Pinpoint the cell where the given text exists, returning its [X, Y] midpoint coordinate. 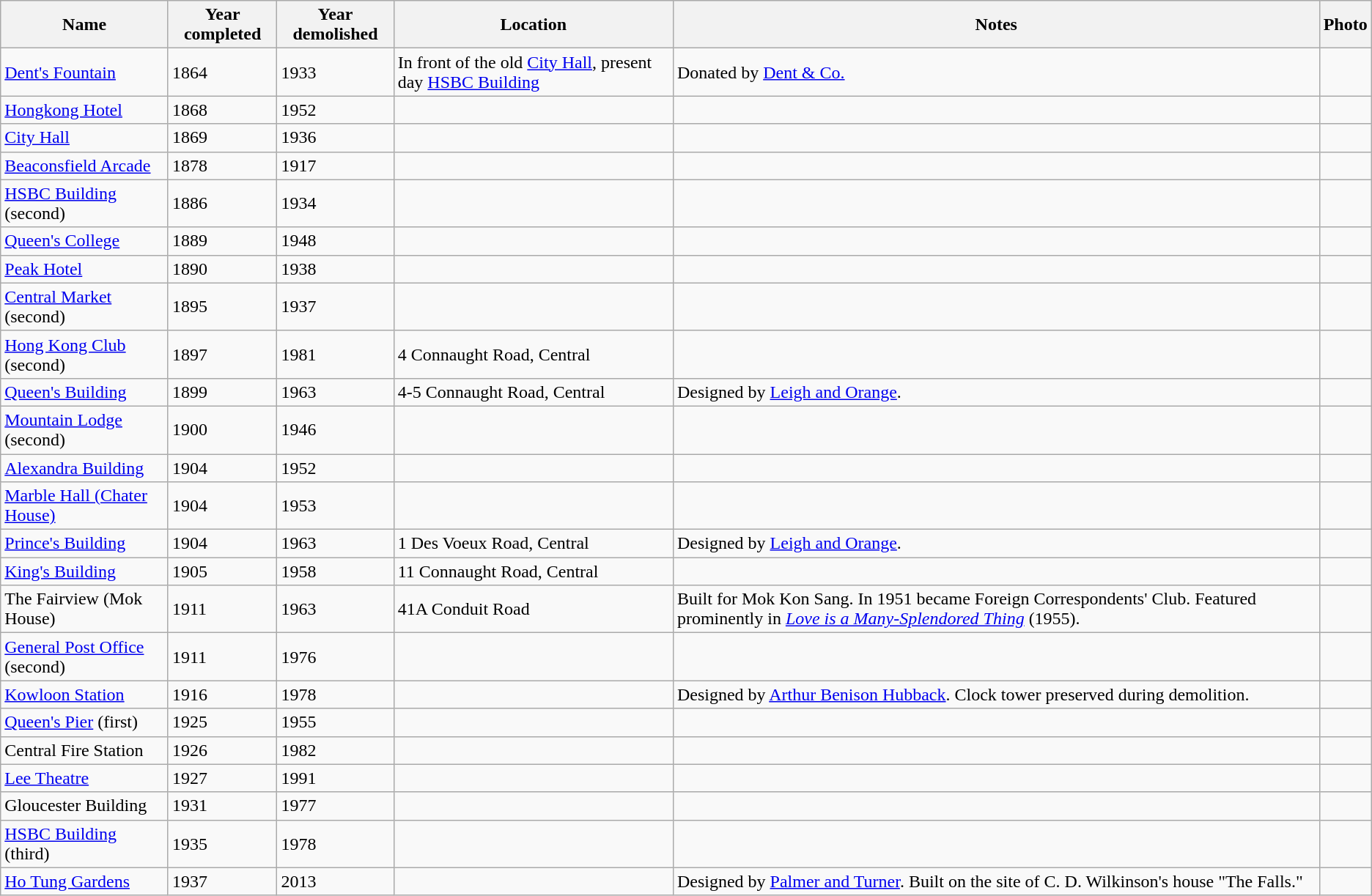
1889 [223, 241]
Marble Hall (Chater House) [85, 506]
Year completed [223, 25]
The Fairview (Mok House) [85, 610]
1926 [223, 750]
1981 [336, 355]
1917 [336, 166]
1953 [336, 506]
Queen's Pier (first) [85, 722]
1899 [223, 392]
4 Connaught Road, Central [534, 355]
HSBC Building (third) [85, 844]
1868 [223, 110]
1864 [223, 72]
4-5 Connaught Road, Central [534, 392]
1925 [223, 722]
King's Building [85, 571]
1936 [336, 138]
1895 [223, 306]
Photo [1346, 25]
Prince's Building [85, 544]
Lee Theatre [85, 778]
Peak Hotel [85, 269]
1946 [336, 429]
11 Connaught Road, Central [534, 571]
Location [534, 25]
1982 [336, 750]
1905 [223, 571]
1938 [336, 269]
1934 [336, 204]
Queen's College [85, 241]
1886 [223, 204]
Built for Mok Kon Sang. In 1951 became Foreign Correspondents' Club. Featured prominently in Love is a Many-Splendored Thing (1955). [996, 610]
1878 [223, 166]
1869 [223, 138]
Gloucester Building [85, 806]
Central Market (second) [85, 306]
Mountain Lodge (second) [85, 429]
1935 [223, 844]
1 Des Voeux Road, Central [534, 544]
1991 [336, 778]
City Hall [85, 138]
Name [85, 25]
1977 [336, 806]
Dent's Fountain [85, 72]
1955 [336, 722]
Year demolished [336, 25]
1900 [223, 429]
1931 [223, 806]
1890 [223, 269]
Ho Tung Gardens [85, 881]
Alexandra Building [85, 468]
Designed by Palmer and Turner. Built on the site of C. D. Wilkinson's house "The Falls." [996, 881]
Queen's Building [85, 392]
Central Fire Station [85, 750]
41A Conduit Road [534, 610]
Beaconsfield Arcade [85, 166]
1916 [223, 695]
2013 [336, 881]
HSBC Building (second) [85, 204]
1927 [223, 778]
Kowloon Station [85, 695]
Designed by Arthur Benison Hubback. Clock tower preserved during demolition. [996, 695]
Hongkong Hotel [85, 110]
1948 [336, 241]
Notes [996, 25]
1897 [223, 355]
General Post Office (second) [85, 656]
Hong Kong Club (second) [85, 355]
Donated by Dent & Co. [996, 72]
In front of the old City Hall, present day HSBC Building [534, 72]
1976 [336, 656]
1958 [336, 571]
1933 [336, 72]
